For the text-containing cell, return its midpoint in (X, Y) coordinate format. 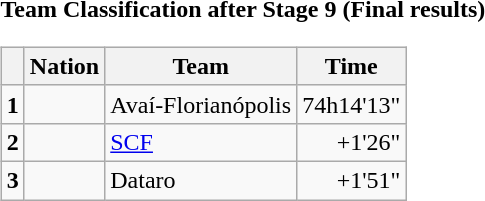
Time (352, 66)
Avaí-Florianópolis (201, 104)
3 (12, 180)
1 (12, 104)
Nation (64, 66)
SCF (201, 142)
+1'26" (352, 142)
Dataro (201, 180)
2 (12, 142)
+1'51" (352, 180)
74h14'13" (352, 104)
Team (201, 66)
